Return (X, Y) of the center of cell containing provided text 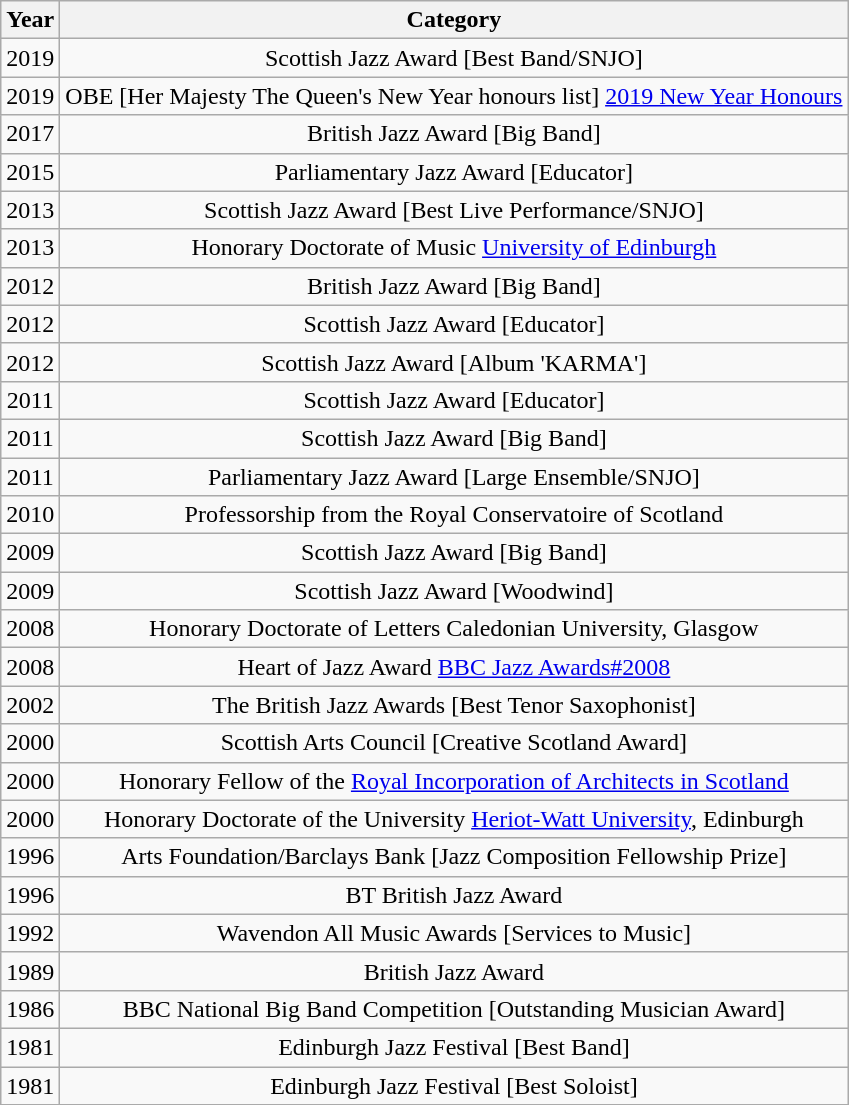
Parliamentary Jazz Award [Large Ensemble/SNJO] (454, 477)
Scottish Jazz Award [Album 'KARMA'] (454, 362)
Wavendon All Music Awards [Services to Music] (454, 933)
BT British Jazz Award (454, 895)
2015 (30, 172)
2010 (30, 515)
Edinburgh Jazz Festival [Best Band] (454, 1047)
Honorary Doctorate of Letters Caledonian University, Glasgow (454, 629)
Scottish Jazz Award [Best Band/SNJO] (454, 58)
1989 (30, 971)
Honorary Doctorate of Music University of Edinburgh (454, 248)
1992 (30, 933)
British Jazz Award (454, 971)
Category (454, 20)
The British Jazz Awards [Best Tenor Saxophonist] (454, 705)
Scottish Jazz Award [Woodwind] (454, 591)
1986 (30, 1009)
Edinburgh Jazz Festival [Best Soloist] (454, 1085)
BBC National Big Band Competition [Outstanding Musician Award] (454, 1009)
OBE [Her Majesty The Queen's New Year honours list] 2019 New Year Honours (454, 96)
Scottish Arts Council [Creative Scotland Award] (454, 743)
Professorship from the Royal Conservatoire of Scotland (454, 515)
Parliamentary Jazz Award [Educator] (454, 172)
2017 (30, 134)
Scottish Jazz Award [Best Live Performance/SNJO] (454, 210)
Honorary Doctorate of the University Heriot-Watt University, Edinburgh (454, 819)
2002 (30, 705)
Arts Foundation/Barclays Bank [Jazz Composition Fellowship Prize] (454, 857)
Heart of Jazz Award BBC Jazz Awards#2008 (454, 667)
Year (30, 20)
Honorary Fellow of the Royal Incorporation of Architects in Scotland (454, 781)
